Capture the cell that displays the provided text and extract its (X, Y) central coordinate. 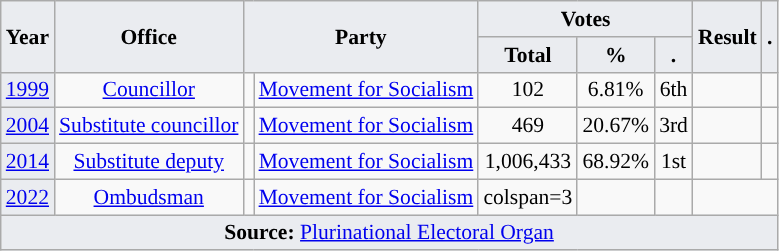
Party (360, 36)
2014 (28, 162)
Ombudsman (148, 197)
Office (148, 36)
3rd (674, 126)
1,006,433 (528, 162)
colspan=3 (528, 197)
Votes (586, 19)
Total (528, 55)
1st (674, 162)
2004 (28, 126)
20.67% (616, 126)
6.81% (616, 90)
Substitute deputy (148, 162)
6th (674, 90)
102 (528, 90)
469 (528, 126)
68.92% (616, 162)
1999 (28, 90)
% (616, 55)
Result (728, 36)
Councillor (148, 90)
Substitute councillor (148, 126)
Year (28, 36)
Source: Plurinational Electoral Organ (390, 233)
2022 (28, 197)
